Extract the (x, y) coordinate from the center of the cell holding the provided text.  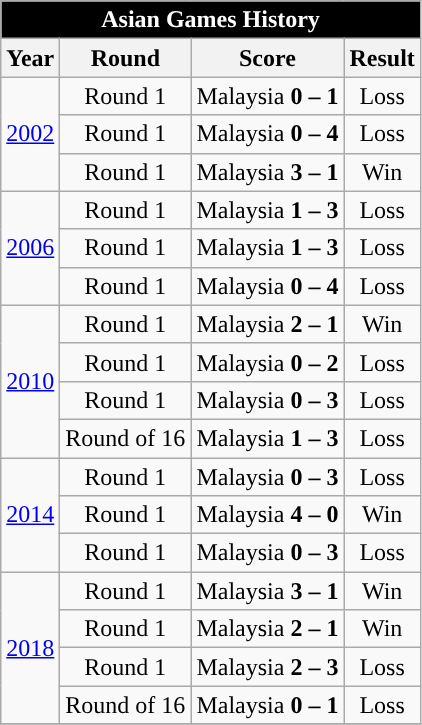
2006 (30, 248)
2014 (30, 515)
Asian Games History (211, 20)
Malaysia 4 – 0 (268, 515)
Score (268, 58)
Malaysia 0 – 2 (268, 362)
2018 (30, 648)
Round (126, 58)
2010 (30, 381)
2002 (30, 134)
Year (30, 58)
Malaysia 2 – 3 (268, 667)
Result (382, 58)
